Determine the [x, y] coordinate at the center of the cell enclosing the given text.  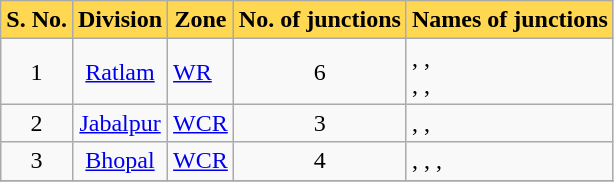
Ratlam [120, 72]
6 [320, 72]
, , [510, 123]
Zone [201, 20]
WR [201, 72]
, , , , [510, 72]
1 [37, 72]
Jabalpur [120, 123]
Names of junctions [510, 20]
2 [37, 123]
No. of junctions [320, 20]
, , , [510, 161]
4 [320, 161]
Division [120, 20]
Bhopal [120, 161]
S. No. [37, 20]
